Locate the cell with the specified text and output its [X, Y] center coordinate. 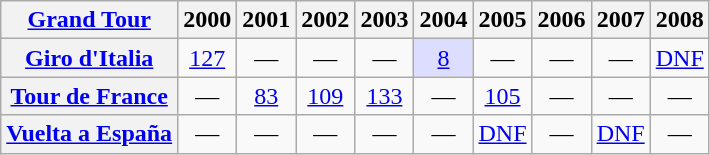
Tour de France [90, 96]
Grand Tour [90, 20]
2002 [326, 20]
2004 [444, 20]
109 [326, 96]
133 [384, 96]
2005 [502, 20]
8 [444, 58]
2000 [208, 20]
127 [208, 58]
2006 [562, 20]
83 [266, 96]
2001 [266, 20]
105 [502, 96]
2007 [620, 20]
Vuelta a España [90, 134]
Giro d'Italia [90, 58]
2003 [384, 20]
2008 [680, 20]
